Detect which cell encompasses the target text, then output its [x, y] center coordinate. 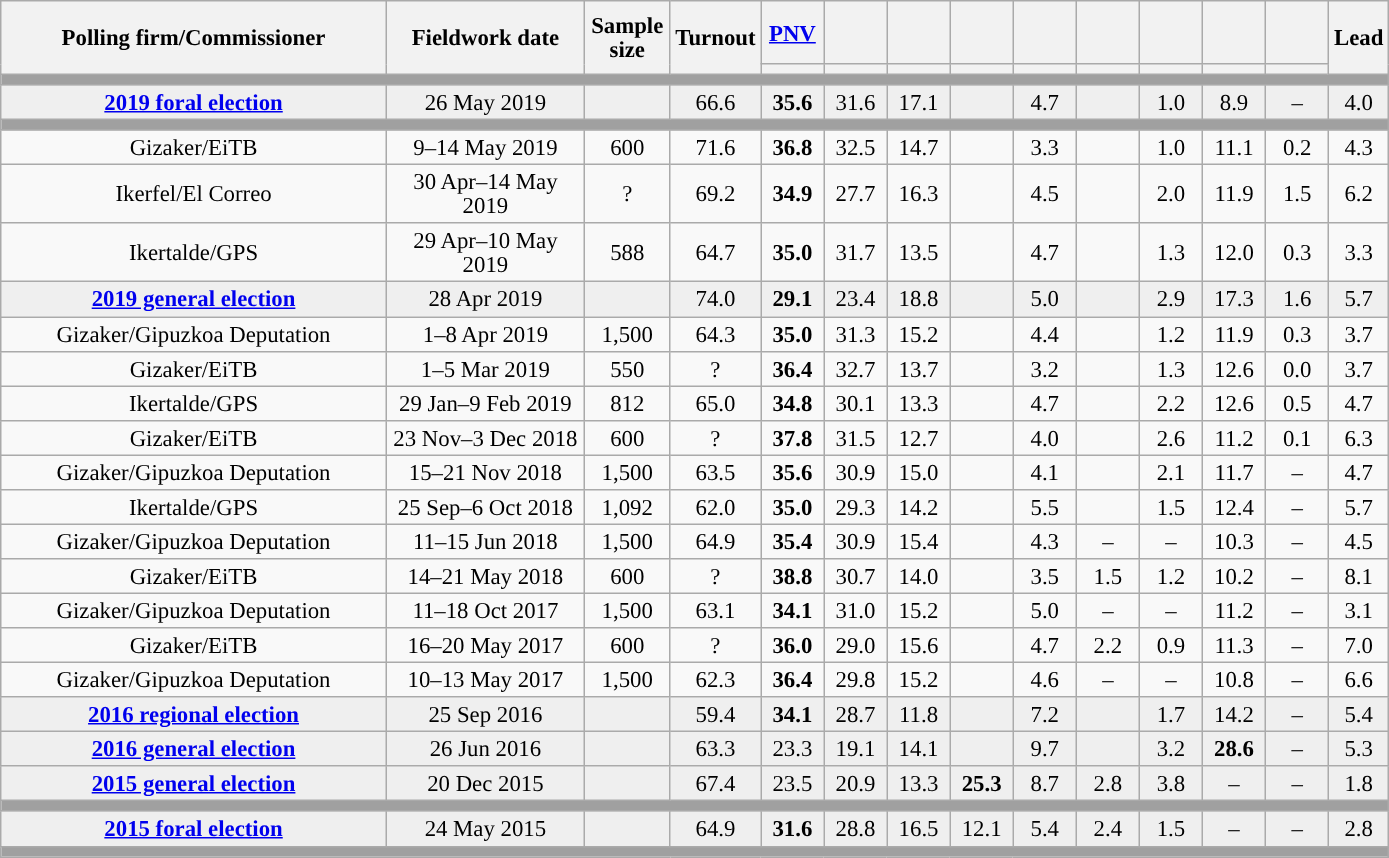
69.2 [716, 194]
550 [627, 368]
31.7 [856, 254]
588 [627, 254]
2019 foral election [194, 102]
3.1 [1359, 610]
28.6 [1234, 750]
16.5 [918, 830]
36.0 [792, 646]
15–21 Nov 2018 [485, 472]
59.4 [716, 714]
20 Dec 2015 [485, 784]
812 [627, 404]
1,092 [627, 508]
31.3 [856, 334]
5.3 [1359, 750]
74.0 [716, 300]
16–20 May 2017 [485, 646]
37.8 [792, 438]
29.0 [856, 646]
1–8 Apr 2019 [485, 334]
71.6 [716, 148]
67.4 [716, 784]
0.0 [1298, 368]
2019 general election [194, 300]
11.1 [1234, 148]
6.3 [1359, 438]
Turnout [716, 38]
4.6 [1044, 680]
10–13 May 2017 [485, 680]
20.9 [856, 784]
2015 general election [194, 784]
26 Jun 2016 [485, 750]
28 Apr 2019 [485, 300]
10.2 [1234, 576]
2.0 [1170, 194]
13.5 [918, 254]
63.1 [716, 610]
15.6 [918, 646]
9.7 [1044, 750]
26 May 2019 [485, 102]
28.8 [856, 830]
11–18 Oct 2017 [485, 610]
25.3 [982, 784]
2.1 [1170, 472]
62.0 [716, 508]
64.7 [716, 254]
30.1 [856, 404]
11.7 [1234, 472]
63.3 [716, 750]
6.6 [1359, 680]
11.3 [1234, 646]
18.8 [918, 300]
0.5 [1298, 404]
2015 foral election [194, 830]
23.3 [792, 750]
38.8 [792, 576]
29 Jan–9 Feb 2019 [485, 404]
11.8 [918, 714]
13.7 [918, 368]
12.1 [982, 830]
1–5 Mar 2019 [485, 368]
4.4 [1044, 334]
62.3 [716, 680]
32.5 [856, 148]
0.9 [1170, 646]
14–21 May 2018 [485, 576]
27.7 [856, 194]
2.4 [1108, 830]
23.5 [792, 784]
0.1 [1298, 438]
66.6 [716, 102]
1.7 [1170, 714]
15.4 [918, 542]
36.8 [792, 148]
64.3 [716, 334]
32.7 [856, 368]
14.7 [918, 148]
23.4 [856, 300]
1.6 [1298, 300]
17.1 [918, 102]
63.5 [716, 472]
8.9 [1234, 102]
Polling firm/Commissioner [194, 38]
34.8 [792, 404]
24 May 2015 [485, 830]
2.9 [1170, 300]
2.6 [1170, 438]
8.1 [1359, 576]
12.7 [918, 438]
19.1 [856, 750]
11–15 Jun 2018 [485, 542]
1.8 [1359, 784]
Ikerfel/El Correo [194, 194]
29.1 [792, 300]
2016 general election [194, 750]
0.2 [1298, 148]
5.5 [1044, 508]
Fieldwork date [485, 38]
12.0 [1234, 254]
6.2 [1359, 194]
4.1 [1044, 472]
28.7 [856, 714]
25 Sep 2016 [485, 714]
2016 regional election [194, 714]
14.1 [918, 750]
65.0 [716, 404]
12.4 [1234, 508]
Lead [1359, 38]
Sample size [627, 38]
30.7 [856, 576]
7.0 [1359, 646]
29.8 [856, 680]
15.0 [918, 472]
30 Apr–14 May 2019 [485, 194]
3.5 [1044, 576]
7.2 [1044, 714]
10.8 [1234, 680]
31.0 [856, 610]
9–14 May 2019 [485, 148]
25 Sep–6 Oct 2018 [485, 508]
35.4 [792, 542]
31.5 [856, 438]
29 Apr–10 May 2019 [485, 254]
8.7 [1044, 784]
14.0 [918, 576]
3.8 [1170, 784]
PNV [792, 32]
10.3 [1234, 542]
16.3 [918, 194]
23 Nov–3 Dec 2018 [485, 438]
17.3 [1234, 300]
29.3 [856, 508]
34.9 [792, 194]
